Scan for the cell matching the given text and deliver its (x, y) coordinate at center. 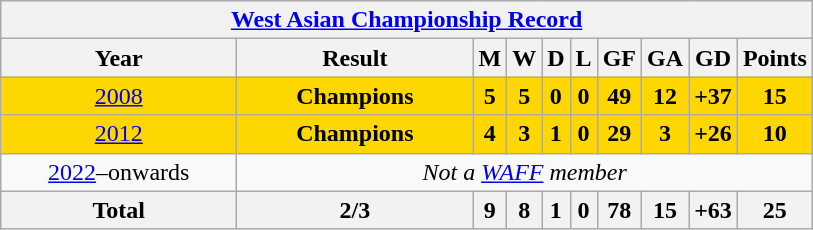
GF (619, 58)
2/3 (355, 210)
+63 (714, 210)
10 (774, 134)
L (584, 58)
49 (619, 96)
Year (119, 58)
25 (774, 210)
GD (714, 58)
W (524, 58)
2022–onwards (119, 172)
78 (619, 210)
12 (666, 96)
8 (524, 210)
Points (774, 58)
29 (619, 134)
2008 (119, 96)
Total (119, 210)
Not a WAFF member (525, 172)
GA (666, 58)
9 (490, 210)
West Asian Championship Record (407, 20)
4 (490, 134)
Result (355, 58)
D (556, 58)
+37 (714, 96)
2012 (119, 134)
M (490, 58)
+26 (714, 134)
